Scan for the cell matching the given text and deliver its [x, y] coordinate at center. 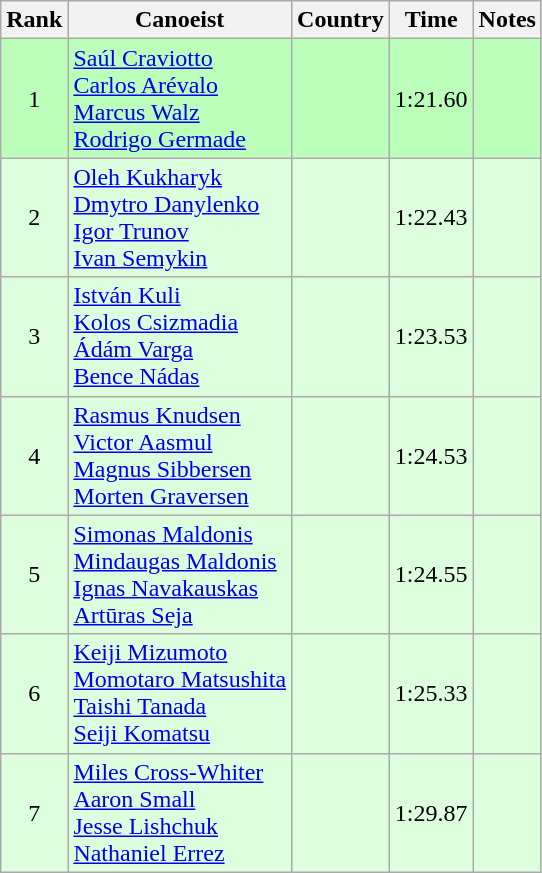
1:29.87 [431, 812]
Country [341, 20]
1:24.55 [431, 574]
Keiji MizumotoMomotaro MatsushitaTaishi TanadaSeiji Komatsu [180, 694]
Notes [507, 20]
Oleh KukharykDmytro DanylenkoIgor TrunovIvan Semykin [180, 218]
Saúl CraviottoCarlos ArévaloMarcus WalzRodrigo Germade [180, 98]
7 [34, 812]
Canoeist [180, 20]
1:21.60 [431, 98]
5 [34, 574]
1:24.53 [431, 456]
Miles Cross-WhiterAaron SmallJesse LishchukNathaniel Errez [180, 812]
Time [431, 20]
6 [34, 694]
Rasmus KnudsenVictor AasmulMagnus SibbersenMorten Graversen [180, 456]
1:22.43 [431, 218]
Simonas MaldonisMindaugas MaldonisIgnas NavakauskasArtūras Seja [180, 574]
2 [34, 218]
István KuliKolos CsizmadiaÁdám VargaBence Nádas [180, 336]
4 [34, 456]
1 [34, 98]
3 [34, 336]
1:23.53 [431, 336]
Rank [34, 20]
1:25.33 [431, 694]
